Output the [x, y] coordinate of the center of the cell containing the given text.  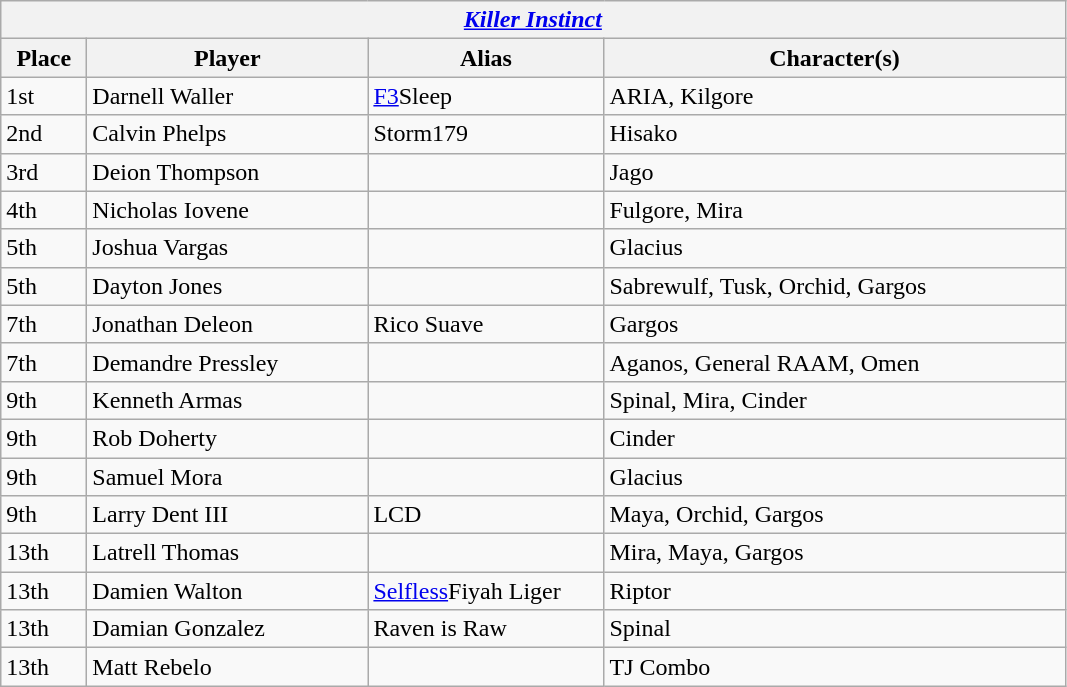
Darnell Waller [228, 96]
Demandre Pressley [228, 362]
ARIA, Kilgore [834, 96]
Damian Gonzalez [228, 629]
Alias [486, 58]
Dayton Jones [228, 286]
Jago [834, 172]
Player [228, 58]
SelflessFiyah Liger [486, 591]
Gargos [834, 324]
Matt Rebelo [228, 667]
TJ Combo [834, 667]
Storm179 [486, 134]
Hisako [834, 134]
Joshua Vargas [228, 248]
1st [44, 96]
Spinal, Mira, Cinder [834, 400]
Maya, Orchid, Gargos [834, 515]
LCD [486, 515]
Sabrewulf, Tusk, Orchid, Gargos [834, 286]
Spinal [834, 629]
Deion Thompson [228, 172]
Aganos, General RAAM, Omen [834, 362]
Samuel Mora [228, 477]
Killer Instinct [533, 20]
Character(s) [834, 58]
Larry Dent III [228, 515]
F3Sleep [486, 96]
Rico Suave [486, 324]
Calvin Phelps [228, 134]
Kenneth Armas [228, 400]
Place [44, 58]
Fulgore, Mira [834, 210]
Nicholas Iovene [228, 210]
Riptor [834, 591]
Damien Walton [228, 591]
2nd [44, 134]
Raven is Raw [486, 629]
Latrell Thomas [228, 553]
Jonathan Deleon [228, 324]
Mira, Maya, Gargos [834, 553]
Cinder [834, 438]
4th [44, 210]
Rob Doherty [228, 438]
3rd [44, 172]
